Extract the (X, Y) coordinate from the center of the cell holding the provided text.  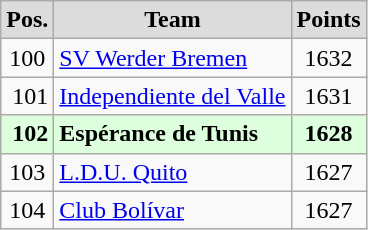
Espérance de Tunis (172, 134)
100 (28, 58)
Independiente del Valle (172, 96)
1632 (328, 58)
101 (28, 96)
Team (172, 20)
103 (28, 172)
L.D.U. Quito (172, 172)
SV Werder Bremen (172, 58)
1628 (328, 134)
Pos. (28, 20)
104 (28, 210)
1631 (328, 96)
102 (28, 134)
Points (328, 20)
Club Bolívar (172, 210)
